Pinpoint the cell where the given text exists, returning its [x, y] midpoint coordinate. 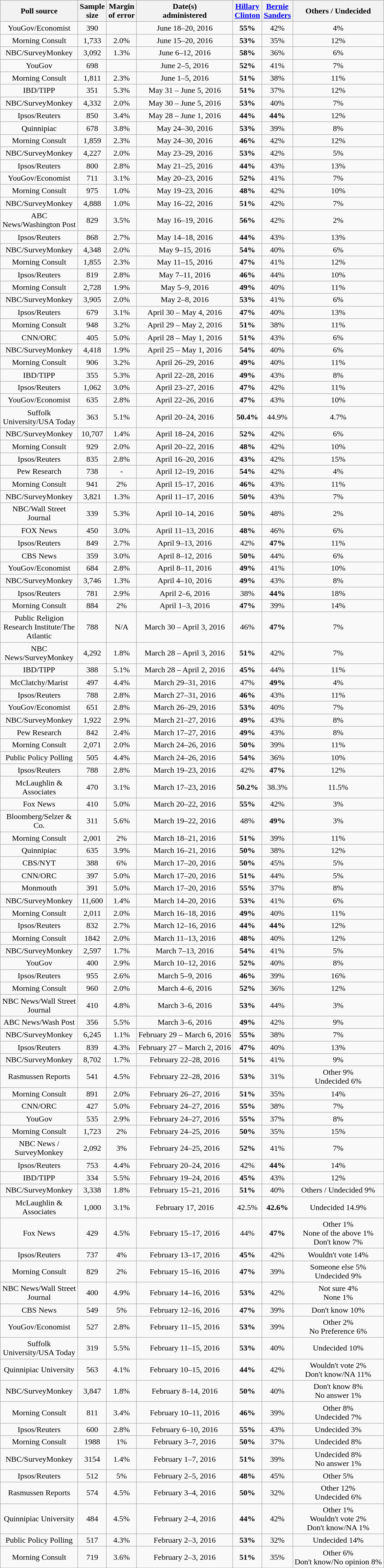
698 [92, 65]
Don't know 8%No answer 1% [338, 1391]
April 22–28, 2016 [185, 375]
Someone else 5%Undecided 9% [338, 1272]
April 8–11, 2016 [185, 568]
3,338 [92, 1190]
NBC News / SurveyMonkey [39, 1148]
March 17–23, 2016 [185, 787]
319 [92, 1349]
May 16–19, 2016 [185, 220]
Samplesize [92, 11]
737 [92, 1254]
Wouldn't vote 2%Don't know/NA 11% [338, 1370]
Poll source [39, 11]
1,062 [92, 388]
March 4–6, 2016 [185, 988]
February 15–16, 2016 [185, 1272]
February 13–17, 2016 [185, 1254]
842 [92, 733]
2,597 [92, 951]
3,092 [92, 53]
ABC News/Washington Post [39, 220]
3,821 [92, 497]
February 2–5, 2016 [185, 1476]
42.5% [247, 1207]
May 2–8, 2016 [185, 300]
April 29 – May 2, 2016 [185, 325]
16% [338, 976]
2,071 [92, 745]
May 19–23, 2016 [185, 191]
891 [92, 1094]
56% [247, 220]
450 [92, 530]
1% [122, 1442]
March 19–22, 2016 [185, 821]
4,292 [92, 653]
April 2–6, 2016 [185, 593]
470 [92, 787]
42.6% [277, 1207]
4.1% [122, 1370]
3.6% [122, 1557]
Not sure 4%None 1% [338, 1293]
906 [92, 362]
Wouldn't vote 14% [338, 1254]
391 [92, 888]
2,728 [92, 287]
March 18–21, 2016 [185, 838]
N/A [122, 627]
June 15–20, 2016 [185, 40]
31% [277, 1077]
April 4–10, 2016 [185, 580]
NBC/Wall Street Journal [39, 513]
April 8–12, 2016 [185, 555]
February 10–11, 2016 [185, 1412]
1,922 [92, 720]
800 [92, 166]
3.9% [122, 851]
941 [92, 484]
Undecided 14.9% [338, 1207]
April 10–14, 2016 [185, 513]
574 [92, 1493]
1,811 [92, 78]
1,855 [92, 262]
960 [92, 988]
Undecided 3% [338, 1429]
600 [92, 1429]
3,746 [92, 580]
June 18–20, 2016 [185, 28]
517 [92, 1540]
1842 [92, 938]
April 11–17, 2016 [185, 497]
679 [92, 312]
March 28 – April 2, 2016 [185, 670]
868 [92, 237]
March 20–22, 2016 [185, 804]
11.5% [338, 787]
Other 9%Undecided 6% [338, 1077]
684 [92, 568]
April 20–24, 2016 [185, 417]
March 16–18, 2016 [185, 913]
4.9% [122, 1293]
339 [92, 513]
Other 12%Undecided 6% [338, 1493]
April 15–17, 2016 [185, 484]
563 [92, 1370]
4,418 [92, 350]
541 [92, 1077]
975 [92, 191]
March 29–31, 2016 [185, 682]
Monmouth [39, 888]
March 16–21, 2016 [185, 851]
May 16–22, 2016 [185, 203]
March 26–29, 2016 [185, 707]
44.9% [277, 417]
50.4% [247, 417]
June 1–5, 2016 [185, 78]
February 15–17, 2016 [185, 1233]
April 22–26, 2016 [185, 400]
February 6–10, 2016 [185, 1429]
April 23–27, 2016 [185, 388]
753 [92, 1165]
February 29 – March 6, 2016 [185, 1035]
May 30 – June 5, 2016 [185, 103]
February 3–4, 2016 [185, 1493]
497 [92, 682]
356 [92, 1022]
738 [92, 472]
February 20–24, 2016 [185, 1165]
March 11–13, 2016 [185, 938]
Undecided 14% [338, 1540]
429 [92, 1233]
Other 6%Don't know/No opinion 8% [338, 1557]
10,707 [92, 434]
March 10–12, 2016 [185, 963]
April 25 – May 1, 2016 [185, 350]
March 30 – April 3, 2016 [185, 627]
Other 1%Wouldn't vote 2%Don't know/NA 1% [338, 1519]
March 19–23, 2016 [185, 770]
4,227 [92, 153]
April 1–3, 2016 [185, 606]
351 [92, 90]
Others / Undecided 9% [338, 1190]
May 23–29, 2016 [185, 153]
February 14–16, 2016 [185, 1293]
38.3% [277, 787]
849 [92, 543]
April 9–13, 2016 [185, 543]
- [122, 472]
711 [92, 178]
CBS/NYT [39, 863]
549 [92, 1310]
February 15–21, 2016 [185, 1190]
May 5–9, 2016 [185, 287]
February 17, 2016 [185, 1207]
8,702 [92, 1060]
May 31 – June 5, 2016 [185, 90]
February 10–15, 2016 [185, 1370]
Date(s)administered [185, 11]
11,600 [92, 901]
Margin of error [122, 11]
April 16–20, 2016 [185, 459]
February 26–27, 2016 [185, 1094]
April 12–19, 2016 [185, 472]
527 [92, 1327]
781 [92, 593]
April 26–29, 2016 [185, 362]
4,888 [92, 203]
948 [92, 325]
1,723 [92, 1131]
18% [338, 593]
390 [92, 28]
Other 8%Undecided 7% [338, 1412]
May 28 – June 1, 2016 [185, 116]
850 [92, 116]
1,000 [92, 1207]
678 [92, 128]
719 [92, 1557]
4,332 [92, 103]
Other 2%No Preference 6% [338, 1327]
March 7–13, 2016 [185, 951]
McClatchy/Marist [39, 682]
6,245 [92, 1035]
355 [92, 375]
Public Religion Research Institute/The Atlantic [39, 627]
2.6% [122, 976]
5.6% [122, 821]
March 17–27, 2016 [185, 733]
March 14–20, 2016 [185, 901]
505 [92, 758]
February 27 – March 2, 2016 [185, 1047]
3,847 [92, 1391]
February 8–14, 2016 [185, 1391]
334 [92, 1178]
884 [92, 606]
363 [92, 417]
2,001 [92, 838]
50.2% [247, 787]
4.8% [122, 1005]
Other 1%None of the above 1%Don't know 7% [338, 1233]
Undecided 8% [338, 1442]
May 14–18, 2016 [185, 237]
April 28 – May 1, 2016 [185, 337]
4,348 [92, 250]
May 9–15, 2016 [185, 250]
April 11–13, 2016 [185, 530]
ABC News/Wash Post [39, 1022]
58% [247, 53]
2.4% [122, 733]
Undecided 10% [338, 1349]
Undecided 8%No answer 1% [338, 1459]
359 [92, 555]
651 [92, 707]
Other 5% [338, 1476]
311 [92, 821]
839 [92, 1047]
3.8% [122, 128]
811 [92, 1412]
FOX News [39, 530]
March 28 – April 3, 2016 [185, 653]
512 [92, 1476]
535 [92, 1119]
3154 [92, 1459]
May 7–11, 2016 [185, 275]
February 2–4, 2016 [185, 1519]
1.1% [122, 1035]
397 [92, 876]
June 6–12, 2016 [185, 53]
1,733 [92, 40]
April 20–22, 2016 [185, 447]
March 27–31, 2016 [185, 695]
405 [92, 337]
2,092 [92, 1148]
832 [92, 926]
955 [92, 976]
427 [92, 1106]
3.5% [122, 220]
February 12–16, 2016 [185, 1310]
Don't know 10% [338, 1310]
March 5–9, 2016 [185, 976]
April 18–24, 2016 [185, 434]
February 1–7, 2016 [185, 1459]
Others / Undecided [338, 11]
NBC News/SurveyMonkey [39, 653]
3,905 [92, 300]
June 2–5, 2016 [185, 65]
February 19–24, 2016 [185, 1178]
May 11–15, 2016 [185, 262]
March 12–16, 2016 [185, 926]
835 [92, 459]
929 [92, 447]
1,859 [92, 141]
HillaryClinton [247, 11]
Bloomberg/Selzer & Co. [39, 821]
May 20–23, 2016 [185, 178]
484 [92, 1519]
February 3–7, 2016 [185, 1442]
1988 [92, 1442]
May 21–25, 2016 [185, 166]
2,011 [92, 913]
4.7% [338, 417]
819 [92, 275]
March 21–27, 2016 [185, 720]
BernieSanders [277, 11]
April 30 – May 4, 2016 [185, 312]
